From the cell containing the given text, extract its center point as (x, y) coordinate. 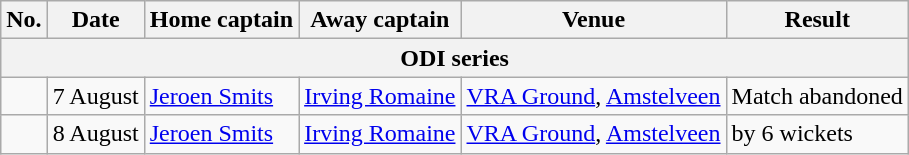
Result (817, 20)
by 6 wickets (817, 134)
No. (24, 20)
Match abandoned (817, 96)
7 August (96, 96)
Venue (594, 20)
8 August (96, 134)
ODI series (455, 58)
Home captain (221, 20)
Away captain (380, 20)
Date (96, 20)
